Detect which cell encompasses the target text, then output its (X, Y) center coordinate. 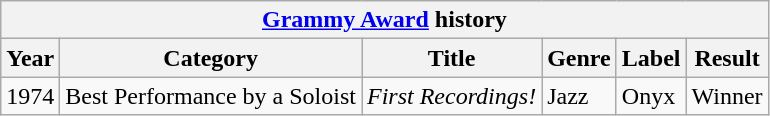
Genre (580, 58)
Best Performance by a Soloist (211, 96)
Result (727, 58)
Label (651, 58)
Grammy Award history (384, 20)
Title (452, 58)
1974 (30, 96)
Jazz (580, 96)
First Recordings! (452, 96)
Category (211, 58)
Onyx (651, 96)
Year (30, 58)
Winner (727, 96)
